Detect which cell encompasses the target text, then output its [X, Y] center coordinate. 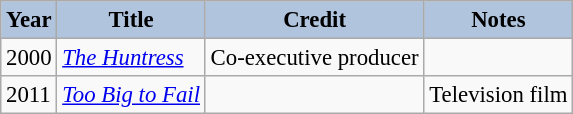
Notes [498, 20]
Television film [498, 95]
2011 [29, 95]
Co-executive producer [314, 58]
Title [131, 20]
The Huntress [131, 58]
Year [29, 20]
2000 [29, 58]
Credit [314, 20]
Too Big to Fail [131, 95]
